Output the (x, y) coordinate of the center of the cell containing the given text.  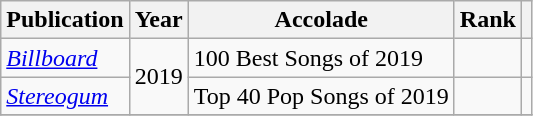
Billboard (65, 58)
Stereogum (65, 96)
Year (158, 20)
Top 40 Pop Songs of 2019 (321, 96)
Rank (488, 20)
Accolade (321, 20)
Publication (65, 20)
100 Best Songs of 2019 (321, 58)
2019 (158, 77)
